Output the [X, Y] coordinate of the center of the cell containing the given text.  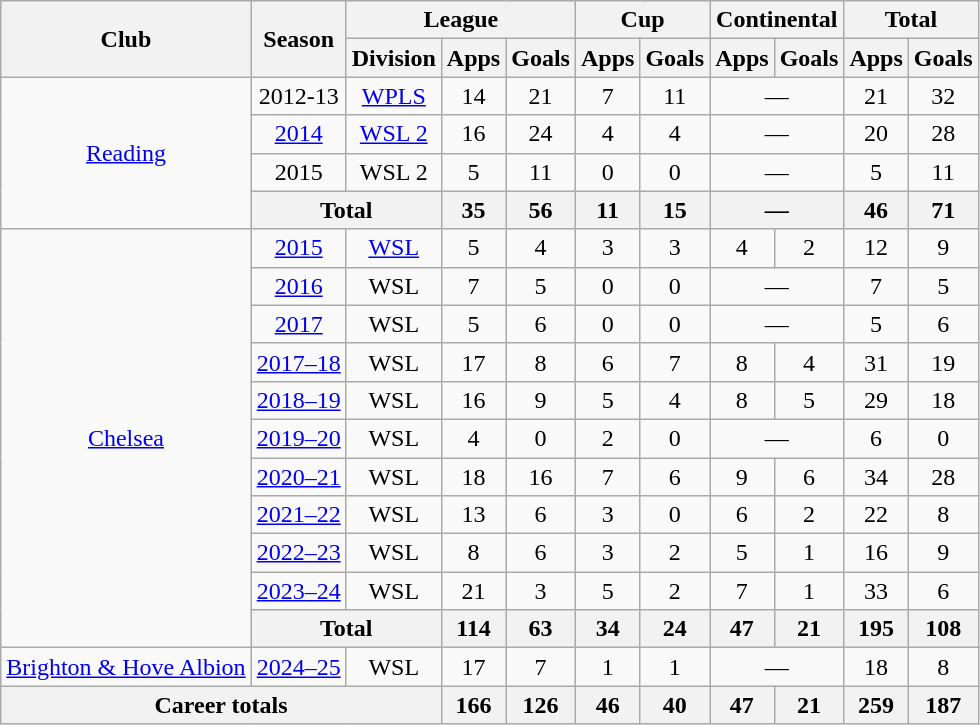
2024–25 [298, 667]
32 [943, 96]
31 [876, 362]
2021–22 [298, 515]
Division [394, 58]
2020–21 [298, 477]
40 [675, 705]
114 [473, 629]
19 [943, 362]
Cup [642, 20]
Chelsea [126, 438]
2012-13 [298, 96]
Club [126, 39]
Career totals [222, 705]
2017 [298, 324]
WPLS [394, 96]
56 [541, 210]
Reading [126, 153]
126 [541, 705]
29 [876, 400]
33 [876, 591]
2022–23 [298, 553]
2017–18 [298, 362]
35 [473, 210]
166 [473, 705]
15 [675, 210]
2023–24 [298, 591]
Season [298, 39]
187 [943, 705]
Brighton & Hove Albion [126, 667]
Continental [777, 20]
2016 [298, 286]
2014 [298, 134]
2019–20 [298, 438]
108 [943, 629]
22 [876, 515]
63 [541, 629]
League [460, 20]
13 [473, 515]
259 [876, 705]
20 [876, 134]
2018–19 [298, 400]
12 [876, 248]
14 [473, 96]
195 [876, 629]
71 [943, 210]
